Search for the cell housing the specified text and yield its [X, Y] center coordinate. 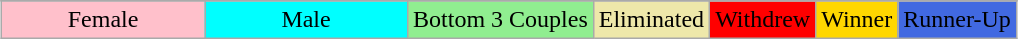
Winner [857, 20]
Male [306, 20]
Bottom 3 Couples [501, 20]
Runner-Up [958, 20]
Withdrew [763, 20]
Female [104, 20]
Eliminated [651, 20]
